Return (X, Y) of the center of cell containing provided text 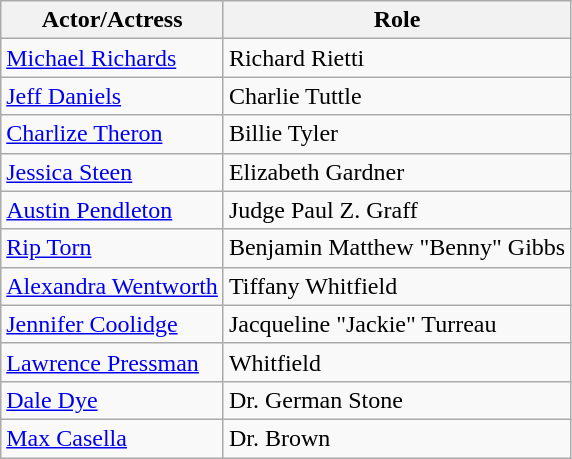
Jessica Steen (112, 172)
Dr. Brown (396, 438)
Michael Richards (112, 58)
Lawrence Pressman (112, 362)
Austin Pendleton (112, 210)
Actor/Actress (112, 20)
Jacqueline "Jackie" Turreau (396, 324)
Elizabeth Gardner (396, 172)
Richard Rietti (396, 58)
Role (396, 20)
Alexandra Wentworth (112, 286)
Max Casella (112, 438)
Jennifer Coolidge (112, 324)
Tiffany Whitfield (396, 286)
Whitfield (396, 362)
Benjamin Matthew "Benny" Gibbs (396, 248)
Charlize Theron (112, 134)
Dr. German Stone (396, 400)
Jeff Daniels (112, 96)
Judge Paul Z. Graff (396, 210)
Dale Dye (112, 400)
Charlie Tuttle (396, 96)
Billie Tyler (396, 134)
Rip Torn (112, 248)
